From the cell containing the given text, extract its center point as [X, Y] coordinate. 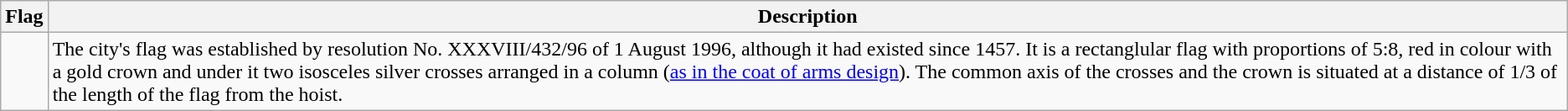
Flag [24, 17]
Description [807, 17]
